Return [X, Y] of the center of cell containing provided text 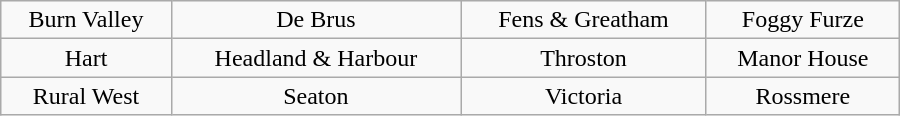
Fens & Greatham [583, 20]
Seaton [316, 96]
Rural West [86, 96]
Victoria [583, 96]
Foggy Furze [802, 20]
Rossmere [802, 96]
Hart [86, 58]
Burn Valley [86, 20]
Throston [583, 58]
Manor House [802, 58]
De Brus [316, 20]
Headland & Harbour [316, 58]
